Search for the cell housing the specified text and yield its (x, y) center coordinate. 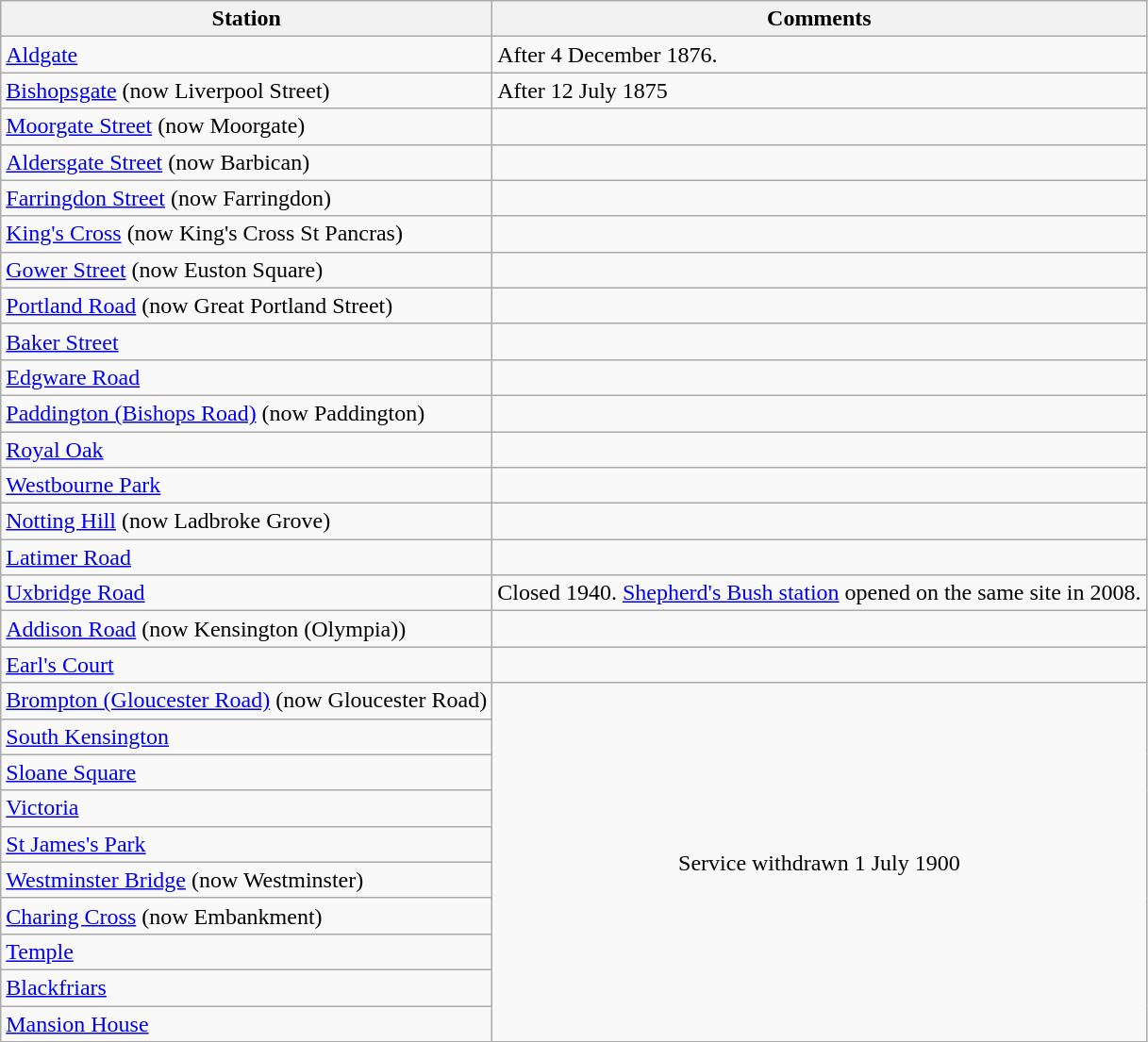
Brompton (Gloucester Road) (now Gloucester Road) (247, 701)
Baker Street (247, 341)
Sloane Square (247, 772)
Comments (819, 19)
Aldgate (247, 55)
St James's Park (247, 844)
Addison Road (now Kensington (Olympia)) (247, 629)
Westminster Bridge (now Westminster) (247, 880)
South Kensington (247, 736)
Royal Oak (247, 450)
Notting Hill (now Ladbroke Grove) (247, 521)
Portland Road (now Great Portland Street) (247, 306)
Gower Street (now Euston Square) (247, 270)
Bishopsgate (now Liverpool Street) (247, 91)
Aldersgate Street (now Barbican) (247, 162)
After 12 July 1875 (819, 91)
Uxbridge Road (247, 593)
Paddington (Bishops Road) (now Paddington) (247, 413)
Station (247, 19)
After 4 December 1876. (819, 55)
Service withdrawn 1 July 1900 (819, 862)
Moorgate Street (now Moorgate) (247, 126)
Blackfriars (247, 987)
Farringdon Street (now Farringdon) (247, 198)
Mansion House (247, 1023)
King's Cross (now King's Cross St Pancras) (247, 234)
Westbourne Park (247, 486)
Latimer Road (247, 557)
Charing Cross (now Embankment) (247, 916)
Victoria (247, 808)
Earl's Court (247, 665)
Edgware Road (247, 377)
Temple (247, 951)
Closed 1940. Shepherd's Bush station opened on the same site in 2008. (819, 593)
